Provide the (X, Y) coordinate of the cell's center where the given text is located.  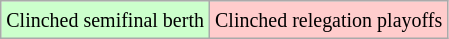
Clinched semifinal berth (106, 20)
Clinched relegation playoffs (328, 20)
